From the cell containing the given text, extract its center point as (x, y) coordinate. 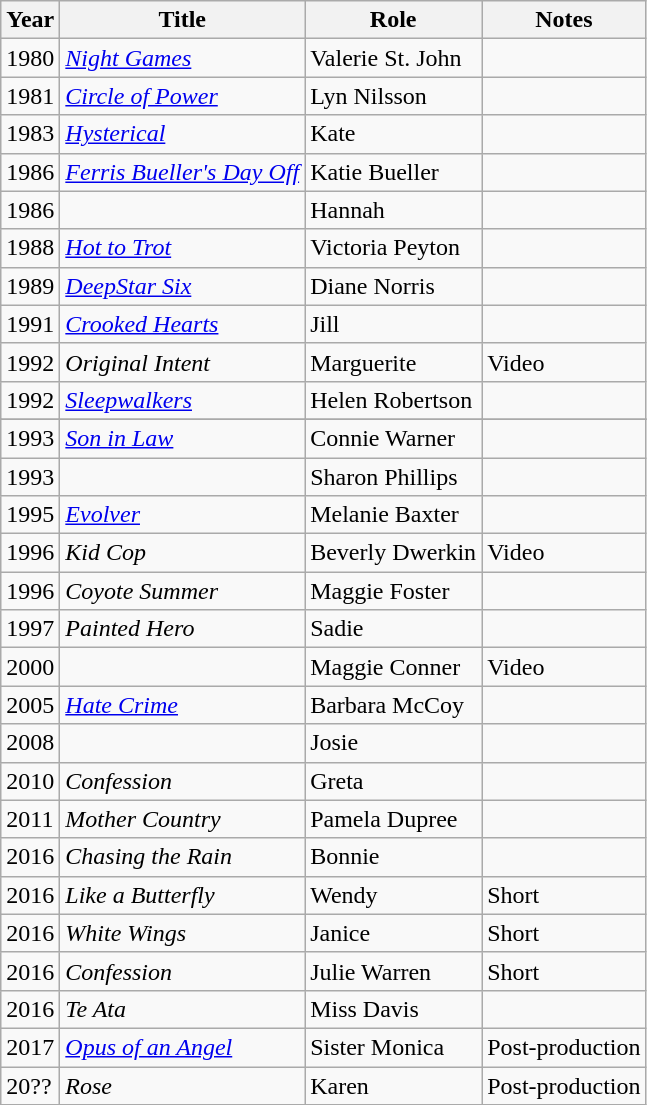
1989 (30, 286)
DeepStar Six (182, 286)
Chasing the Rain (182, 857)
Mother Country (182, 819)
Ferris Bueller's Day Off (182, 172)
Notes (564, 20)
1980 (30, 58)
Barbara McCoy (394, 705)
Victoria Peyton (394, 248)
Son in Law (182, 438)
1988 (30, 248)
Night Games (182, 58)
Sister Monica (394, 1047)
Sleepwalkers (182, 400)
Connie Warner (394, 438)
1997 (30, 629)
Circle of Power (182, 96)
1981 (30, 96)
Kid Cop (182, 553)
Crooked Hearts (182, 324)
Beverly Dwerkin (394, 553)
Year (30, 20)
Greta (394, 781)
Diane Norris (394, 286)
1995 (30, 515)
1991 (30, 324)
20?? (30, 1085)
2011 (30, 819)
Maggie Foster (394, 591)
Janice (394, 933)
Kate (394, 134)
Pamela Dupree (394, 819)
Karen (394, 1085)
2008 (30, 743)
Hot to Trot (182, 248)
Rose (182, 1085)
Katie Bueller (394, 172)
Title (182, 20)
Like a Butterfly (182, 895)
Painted Hero (182, 629)
1983 (30, 134)
Lyn Nilsson (394, 96)
Evolver (182, 515)
Te Ata (182, 1009)
Role (394, 20)
Hannah (394, 210)
Wendy (394, 895)
2005 (30, 705)
Sharon Phillips (394, 477)
Miss Davis (394, 1009)
Melanie Baxter (394, 515)
Sadie (394, 629)
Julie Warren (394, 971)
2000 (30, 667)
Jill (394, 324)
White Wings (182, 933)
Josie (394, 743)
Hysterical (182, 134)
Helen Robertson (394, 400)
Original Intent (182, 362)
Coyote Summer (182, 591)
Opus of an Angel (182, 1047)
Maggie Conner (394, 667)
2010 (30, 781)
Marguerite (394, 362)
Bonnie (394, 857)
Hate Crime (182, 705)
Valerie St. John (394, 58)
2017 (30, 1047)
